Output the (x, y) coordinate of the center of the cell containing the given text.  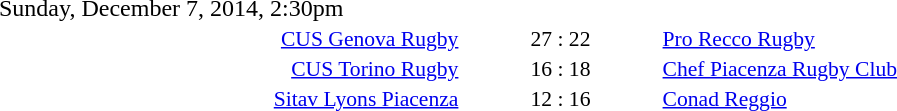
16 : 18 (560, 68)
27 : 22 (560, 38)
